Provide the [x, y] coordinate of the cell's center where the given text is located.  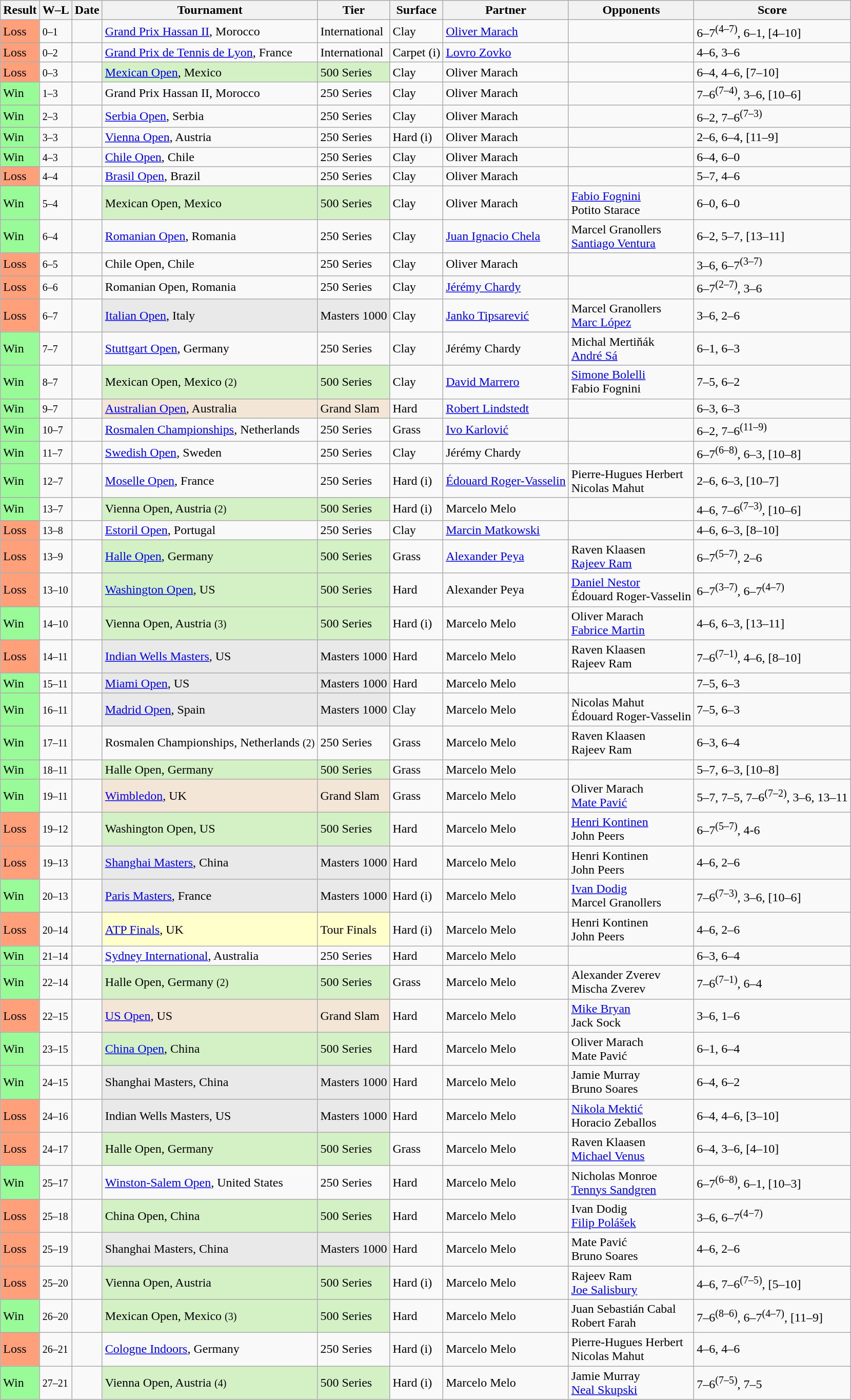
6–4, 4–6, [3–10] [773, 1115]
5–7, 4–6 [773, 176]
Édouard Roger-Vasselin [506, 480]
6–7(5–7), 4-6 [773, 829]
16–11 [55, 709]
Michal Mertiňák André Sá [631, 349]
Moselle Open, France [210, 480]
17–11 [55, 743]
20–14 [55, 930]
Rosmalen Championships, Netherlands (2) [210, 743]
6–7 [55, 315]
Serbia Open, Serbia [210, 116]
11–7 [55, 452]
13–9 [55, 556]
Surface [417, 10]
13–8 [55, 530]
4–3 [55, 157]
6–2, 7–6(7–3) [773, 116]
2–6, 6–4, [11–9] [773, 137]
ATP Finals, UK [210, 930]
6–4, 6–2 [773, 1082]
7–6(8–6), 6–7(4–7), [11–9] [773, 1316]
24–16 [55, 1115]
3–6, 1–6 [773, 1016]
Juan Ignacio Chela [506, 236]
Swedish Open, Sweden [210, 452]
6–6 [55, 287]
Raven Klaasen Michael Venus [631, 1149]
Daniel Nestor Édouard Roger-Vasselin [631, 590]
22–14 [55, 982]
Marcel Granollers Santiago Ventura [631, 236]
25–18 [55, 1216]
6–4 [55, 236]
19–13 [55, 863]
21–14 [55, 956]
Mate Pavić Bruno Soares [631, 1249]
Mexican Open, Mexico (2) [210, 382]
7–6(7–5), 7–5 [773, 1383]
24–15 [55, 1082]
3–6, 2–6 [773, 315]
6–5 [55, 265]
3–6, 6–7(3–7) [773, 265]
Cologne Indoors, Germany [210, 1349]
5–7, 7–5, 7–6(7–2), 3–6, 13–11 [773, 796]
2–6, 6–3, [10–7] [773, 480]
Jamie Murray Neal Skupski [631, 1383]
Date [87, 10]
Ivan Dodig Marcel Granollers [631, 896]
Juan Sebastián Cabal Robert Farah [631, 1316]
Paris Masters, France [210, 896]
Robert Lindstedt [506, 408]
6–7(5–7), 2–6 [773, 556]
US Open, US [210, 1016]
Brasil Open, Brazil [210, 176]
6–2, 7–6(11–9) [773, 430]
Result [20, 10]
Vienna Open, Austria (4) [210, 1383]
4–6, 4–6 [773, 1349]
18–11 [55, 769]
0–3 [55, 72]
W–L [55, 10]
12–7 [55, 480]
Fabio Fognini Potito Starace [631, 203]
3–6, 6–7(4−7) [773, 1216]
Score [773, 10]
Tournament [210, 10]
7–6(7–4), 3–6, [10–6] [773, 93]
25–20 [55, 1283]
6–4, 3–6, [4–10] [773, 1149]
Sydney International, Australia [210, 956]
Jamie Murray Bruno Soares [631, 1082]
David Marrero [506, 382]
Tier [354, 10]
14–11 [55, 657]
19–12 [55, 829]
4–6, 7–6(7–3), [10–6] [773, 509]
Winston-Salem Open, United States [210, 1182]
Ivan Dodig Filip Polášek [631, 1216]
6–7(6–8), 6–1, [10–3] [773, 1182]
Mexican Open, Mexico (3) [210, 1316]
6–2, 5–7, [13–11] [773, 236]
Rosmalen Championships, Netherlands [210, 430]
13–7 [55, 509]
26–21 [55, 1349]
Grand Prix de Tennis de Lyon, France [210, 52]
Halle Open, Germany (2) [210, 982]
Nikola Mektić Horacio Zeballos [631, 1115]
6–7(2–7), 3–6 [773, 287]
Italian Open, Italy [210, 315]
0–1 [55, 32]
6–4, 6–0 [773, 157]
Opponents [631, 10]
6–7(4–7), 6–1, [4–10] [773, 32]
Stuttgart Open, Germany [210, 349]
Janko Tipsarević [506, 315]
Carpet (i) [417, 52]
Australian Open, Australia [210, 408]
0–2 [55, 52]
3–3 [55, 137]
6–7(3–7), 6–7(4–7) [773, 590]
Miami Open, US [210, 683]
Vienna Open, Austria (2) [210, 509]
Rajeev Ram Joe Salisbury [631, 1283]
22–15 [55, 1016]
Vienna Open, Austria (3) [210, 623]
4–6, 7–6(7–5), [5–10] [773, 1283]
26–20 [55, 1316]
Marcel Granollers Marc López [631, 315]
24–17 [55, 1149]
Madrid Open, Spain [210, 709]
4–6, 6–3, [8–10] [773, 530]
6–1, 6–3 [773, 349]
Oliver Marach Fabrice Martin [631, 623]
5–7, 6–3, [10–8] [773, 769]
Alexander Zverev Mischa Zverev [631, 982]
4–4 [55, 176]
Wimbledon, UK [210, 796]
13–10 [55, 590]
Partner [506, 10]
6–4, 4–6, [7–10] [773, 72]
Nicholas Monroe Tennys Sandgren [631, 1182]
7–6(7–3), 3–6, [10–6] [773, 896]
1–3 [55, 93]
Tour Finals [354, 930]
Simone Bolelli Fabio Fognini [631, 382]
7–6(7–1), 4–6, [8–10] [773, 657]
4–6, 3–6 [773, 52]
25–19 [55, 1249]
4–6, 6–3, [13–11] [773, 623]
27–21 [55, 1383]
6–0, 6–0 [773, 203]
7–7 [55, 349]
10–7 [55, 430]
6–1, 6–4 [773, 1049]
5–4 [55, 203]
Estoril Open, Portugal [210, 530]
23–15 [55, 1049]
7–5, 6–2 [773, 382]
8–7 [55, 382]
6–3, 6–3 [773, 408]
Lovro Zovko [506, 52]
Ivo Karlović [506, 430]
Nicolas Mahut Édouard Roger-Vasselin [631, 709]
20–13 [55, 896]
7–6(7–1), 6–4 [773, 982]
Marcin Matkowski [506, 530]
6–7(6–8), 6–3, [10–8] [773, 452]
9–7 [55, 408]
2–3 [55, 116]
15–11 [55, 683]
14–10 [55, 623]
25–17 [55, 1182]
19–11 [55, 796]
Mike Bryan Jack Sock [631, 1016]
